From the cell containing the given text, extract its center point as (x, y) coordinate. 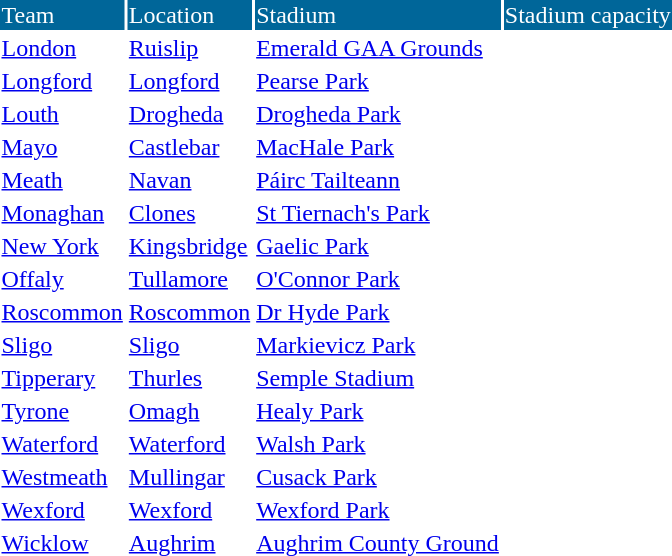
Louth (62, 114)
Cusack Park (378, 477)
Monaghan (62, 213)
Thurles (189, 378)
Stadium capacity (588, 15)
Semple Stadium (378, 378)
Castlebar (189, 147)
Location (189, 15)
Dr Hyde Park (378, 312)
Navan (189, 180)
Offaly (62, 279)
Emerald GAA Grounds (378, 48)
New York (62, 246)
Tipperary (62, 378)
Pearse Park (378, 81)
MacHale Park (378, 147)
Gaelic Park (378, 246)
St Tiernach's Park (378, 213)
Mullingar (189, 477)
Drogheda (189, 114)
Wexford Park (378, 510)
Healy Park (378, 411)
London (62, 48)
Meath (62, 180)
Omagh (189, 411)
Team (62, 15)
Tyrone (62, 411)
Drogheda Park (378, 114)
Markievicz Park (378, 345)
Westmeath (62, 477)
Páirc Tailteann (378, 180)
Walsh Park (378, 444)
O'Connor Park (378, 279)
Ruislip (189, 48)
Mayo (62, 147)
Kingsbridge (189, 246)
Tullamore (189, 279)
Stadium (378, 15)
Clones (189, 213)
